Scan for the cell matching the given text and deliver its [x, y] coordinate at center. 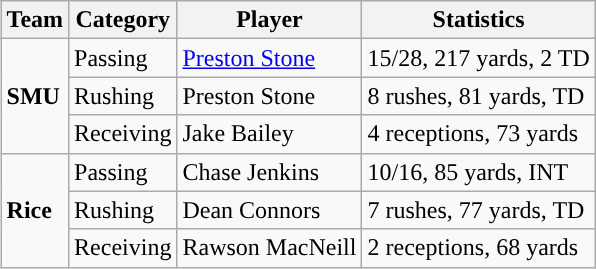
Statistics [478, 20]
10/16, 85 yards, INT [478, 172]
Rawson MacNeill [270, 248]
Chase Jenkins [270, 172]
2 receptions, 68 yards [478, 248]
Player [270, 20]
Category [123, 20]
Jake Bailey [270, 134]
SMU [35, 96]
8 rushes, 81 yards, TD [478, 96]
4 receptions, 73 yards [478, 134]
7 rushes, 77 yards, TD [478, 210]
Rice [35, 210]
15/28, 217 yards, 2 TD [478, 58]
Dean Connors [270, 210]
Team [35, 20]
